Detect which cell encompasses the target text, then output its (X, Y) center coordinate. 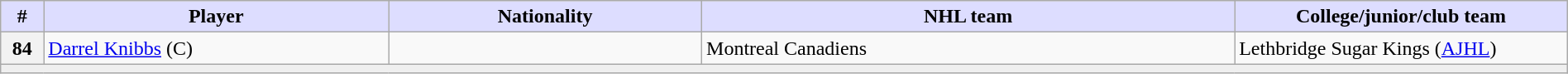
Darrel Knibbs (C) (217, 48)
# (22, 17)
Nationality (546, 17)
84 (22, 48)
NHL team (968, 17)
College/junior/club team (1401, 17)
Player (217, 17)
Montreal Canadiens (968, 48)
Lethbridge Sugar Kings (AJHL) (1401, 48)
